From the cell containing the given text, extract its center point as (X, Y) coordinate. 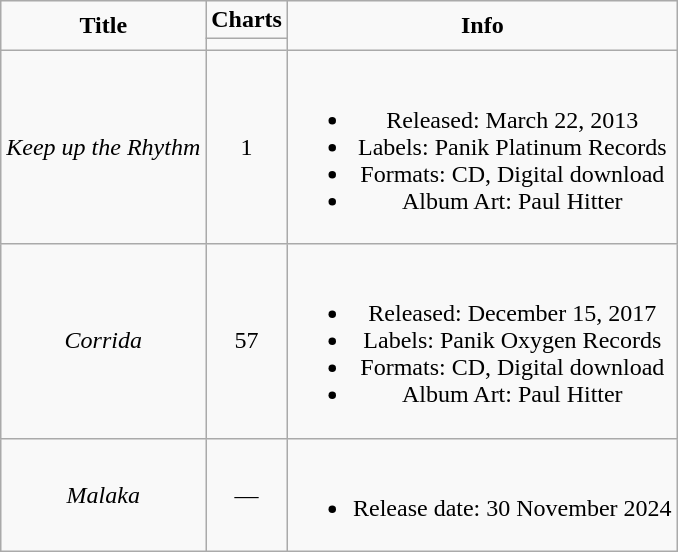
57 (247, 341)
Info (482, 26)
1 (247, 147)
Released: March 22, 2013Labels: Panik Platinum RecordsFormats: CD, Digital downloadAlbum Art: Paul Hitter (482, 147)
Malaka (104, 494)
— (247, 494)
Charts (247, 20)
Release date: 30 November 2024 (482, 494)
Keep up the Rhythm (104, 147)
Title (104, 26)
Corrida (104, 341)
Released: December 15, 2017Labels: Panik Oxygen RecordsFormats: CD, Digital downloadAlbum Art: Paul Hitter (482, 341)
